Return the (x, y) coordinate for the center point of the cell that contains the specified text.  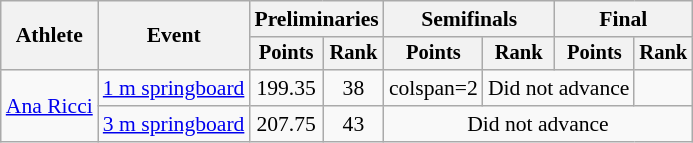
199.35 (286, 88)
Preliminaries (316, 19)
43 (354, 124)
207.75 (286, 124)
Semifinals (470, 19)
Event (174, 36)
3 m springboard (174, 124)
Final (623, 19)
Athlete (50, 36)
colspan=2 (434, 88)
1 m springboard (174, 88)
Ana Ricci (50, 106)
38 (354, 88)
